Capture the cell that displays the provided text and extract its [X, Y] central coordinate. 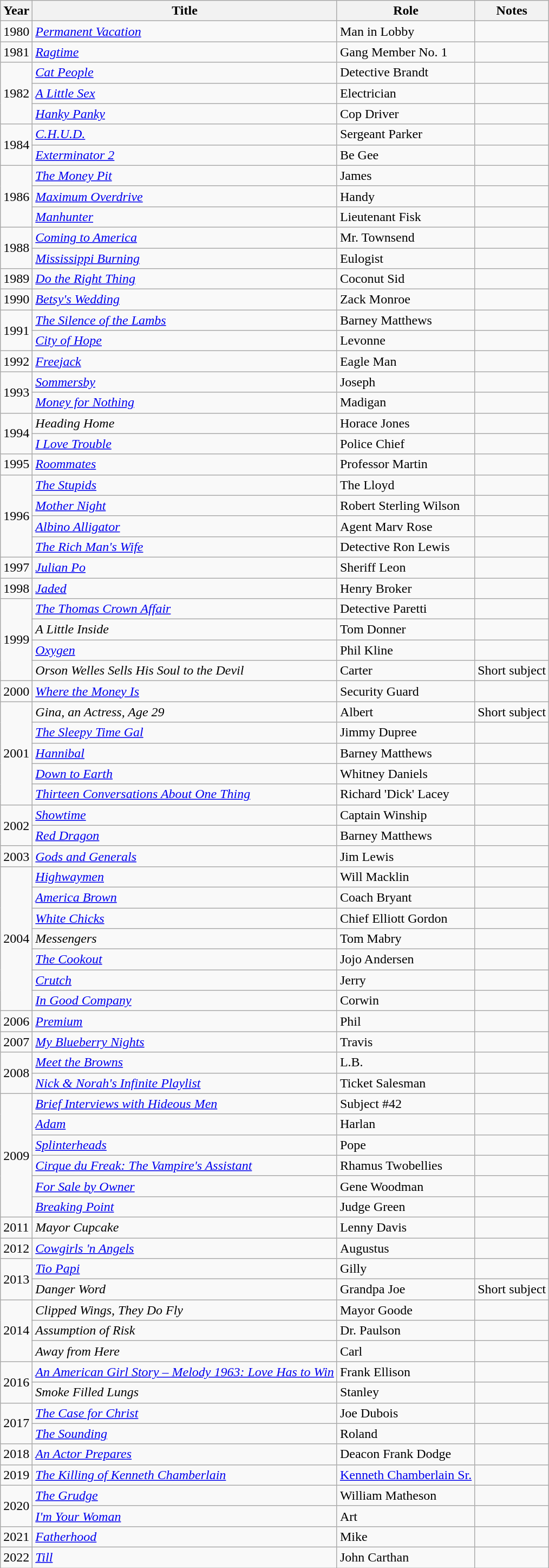
Tio Papi [185, 1269]
Dr. Paulson [406, 1331]
C.H.U.D. [185, 134]
City of Hope [185, 341]
Gina, an Actress, Age 29 [185, 712]
Smoke Filled Lungs [185, 1392]
Splinterheads [185, 1145]
Grandpa Joe [406, 1290]
I'm Your Woman [185, 1516]
Hanky Panky [185, 114]
Coming to America [185, 237]
Lieutenant Fisk [406, 217]
Adam [185, 1124]
1980 [16, 31]
Jojo Andersen [406, 960]
Albino Alligator [185, 526]
Detective Paretti [406, 609]
Coconut Sid [406, 279]
2022 [16, 1557]
Roland [406, 1434]
Manhunter [185, 217]
In Good Company [185, 1001]
Notes [512, 11]
Sheriff Leon [406, 567]
Subject #42 [406, 1104]
Gilly [406, 1269]
1996 [16, 516]
Corwin [406, 1001]
Till [185, 1557]
The Grudge [185, 1495]
Augustus [406, 1248]
Jimmy Dupree [406, 733]
An American Girl Story – Melody 1963: Love Has to Win [185, 1372]
Showtime [185, 815]
Stanley [406, 1392]
Electrician [406, 93]
Oxygen [185, 650]
Whitney Daniels [406, 774]
Captain Winship [406, 815]
Handy [406, 196]
The Money Pit [185, 176]
Messengers [185, 939]
Orson Welles Sells His Soul to the Devil [185, 671]
1990 [16, 300]
2004 [16, 938]
2018 [16, 1454]
Eagle Man [406, 361]
2009 [16, 1155]
The Case for Christ [185, 1413]
Cat People [185, 73]
Permanent Vacation [185, 31]
2014 [16, 1331]
2008 [16, 1073]
Nick & Norah's Infinite Playlist [185, 1083]
A Little Sex [185, 93]
Mother Night [185, 506]
L.B. [406, 1062]
Tom Donner [406, 630]
Harlan [406, 1124]
I Love Trouble [185, 444]
Mayor Cupcake [185, 1227]
The Thomas Crown Affair [185, 609]
The Stupids [185, 485]
Travis [406, 1042]
Man in Lobby [406, 31]
2013 [16, 1279]
Gang Member No. 1 [406, 52]
Carter [406, 671]
Gods and Generals [185, 856]
Mike [406, 1537]
Roommates [185, 464]
James [406, 176]
Henry Broker [406, 588]
Down to Earth [185, 774]
The Lloyd [406, 485]
2017 [16, 1423]
The Silence of the Lambs [185, 320]
2003 [16, 856]
Gene Woodman [406, 1186]
Mr. Townsend [406, 237]
Jaded [185, 588]
Frank Ellison [406, 1372]
Albert [406, 712]
Cowgirls 'n Angels [185, 1248]
Kenneth Chamberlain Sr. [406, 1475]
1993 [16, 392]
Money for Nothing [185, 403]
1994 [16, 433]
Betsy's Wedding [185, 300]
The Cookout [185, 960]
Art [406, 1516]
White Chicks [185, 918]
Horace Jones [406, 423]
Away from Here [185, 1351]
An Actor Prepares [185, 1454]
William Matheson [406, 1495]
A Little Inside [185, 630]
1995 [16, 464]
Highwaymen [185, 877]
Ticket Salesman [406, 1083]
Cop Driver [406, 114]
Mississippi Burning [185, 258]
2007 [16, 1042]
The Killing of Kenneth Chamberlain [185, 1475]
1984 [16, 145]
Carl [406, 1351]
2020 [16, 1506]
Meet the Browns [185, 1062]
2000 [16, 691]
Richard 'Dick' Lacey [406, 794]
My Blueberry Nights [185, 1042]
1989 [16, 279]
Mayor Goode [406, 1310]
Red Dragon [185, 835]
Detective Ron Lewis [406, 547]
1998 [16, 588]
Do the Right Thing [185, 279]
Cirque du Freak: The Vampire's Assistant [185, 1165]
Hannibal [185, 753]
Sommersby [185, 382]
Pope [406, 1145]
2021 [16, 1537]
For Sale by Owner [185, 1186]
2011 [16, 1227]
Judge Green [406, 1207]
Professor Martin [406, 464]
Ragtime [185, 52]
Will Macklin [406, 877]
Brief Interviews with Hideous Men [185, 1104]
Exterminator 2 [185, 155]
1981 [16, 52]
John Carthan [406, 1557]
Detective Brandt [406, 73]
Rhamus Twobellies [406, 1165]
2006 [16, 1021]
Maximum Overdrive [185, 196]
1997 [16, 567]
2001 [16, 753]
Fatherhood [185, 1537]
Deacon Frank Dodge [406, 1454]
Security Guard [406, 691]
Agent Marv Rose [406, 526]
1999 [16, 640]
Where the Money Is [185, 691]
Coach Bryant [406, 897]
Assumption of Risk [185, 1331]
Crutch [185, 980]
Premium [185, 1021]
Police Chief [406, 444]
Tom Mabry [406, 939]
Be Gee [406, 155]
Jim Lewis [406, 856]
Danger Word [185, 1290]
1982 [16, 93]
Breaking Point [185, 1207]
Levonne [406, 341]
2002 [16, 825]
Joe Dubois [406, 1413]
1988 [16, 248]
Year [16, 11]
2012 [16, 1248]
Eulogist [406, 258]
The Sounding [185, 1434]
1986 [16, 196]
Zack Monroe [406, 300]
Chief Elliott Gordon [406, 918]
Madigan [406, 403]
Julian Po [185, 567]
Joseph [406, 382]
Clipped Wings, They Do Fly [185, 1310]
The Sleepy Time Gal [185, 733]
Phil Kline [406, 650]
1992 [16, 361]
Robert Sterling Wilson [406, 506]
Sergeant Parker [406, 134]
America Brown [185, 897]
Heading Home [185, 423]
Lenny Davis [406, 1227]
2016 [16, 1382]
Freejack [185, 361]
Thirteen Conversations About One Thing [185, 794]
Phil [406, 1021]
Jerry [406, 980]
The Rich Man's Wife [185, 547]
2019 [16, 1475]
1991 [16, 331]
Role [406, 11]
Title [185, 11]
